Extract the [x, y] coordinate from the center of the cell holding the provided text.  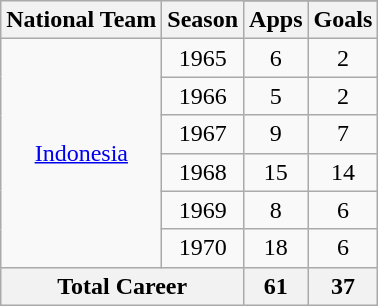
37 [343, 286]
Total Career [122, 286]
8 [276, 210]
7 [343, 134]
1969 [203, 210]
Indonesia [82, 153]
1966 [203, 96]
1968 [203, 172]
1970 [203, 248]
9 [276, 134]
14 [343, 172]
Goals [343, 20]
1965 [203, 58]
Season [203, 20]
18 [276, 248]
5 [276, 96]
National Team [82, 20]
1967 [203, 134]
Apps [276, 20]
15 [276, 172]
61 [276, 286]
